Locate the cell with the specified text and output its (X, Y) center coordinate. 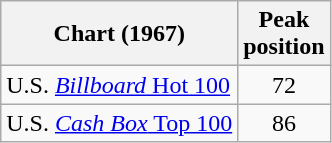
U.S. Cash Box Top 100 (120, 123)
Peakposition (284, 34)
U.S. Billboard Hot 100 (120, 85)
86 (284, 123)
Chart (1967) (120, 34)
72 (284, 85)
